Search for the cell housing the specified text and yield its (x, y) center coordinate. 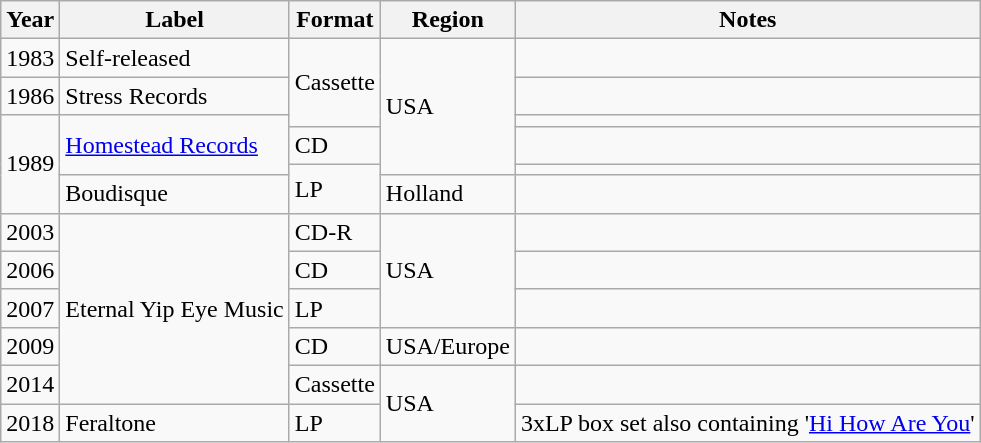
USA/Europe (448, 346)
Self-released (174, 58)
Feraltone (174, 423)
Stress Records (174, 96)
Region (448, 20)
2009 (30, 346)
3xLP box set also containing 'Hi How Are You' (748, 423)
1986 (30, 96)
CD-R (334, 232)
2014 (30, 384)
2018 (30, 423)
Boudisque (174, 194)
2003 (30, 232)
2006 (30, 270)
Eternal Yip Eye Music (174, 308)
1989 (30, 164)
Holland (448, 194)
Year (30, 20)
Label (174, 20)
Homestead Records (174, 145)
1983 (30, 58)
Notes (748, 20)
2007 (30, 308)
Format (334, 20)
